Detect which cell encompasses the target text, then output its (x, y) center coordinate. 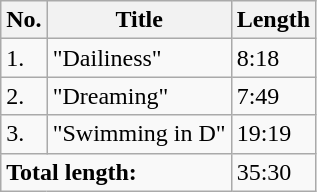
"Swimming in D" (139, 134)
8:18 (273, 58)
"Dreaming" (139, 96)
Title (139, 20)
35:30 (273, 172)
No. (24, 20)
7:49 (273, 96)
19:19 (273, 134)
Total length: (116, 172)
"Dailiness" (139, 58)
2. (24, 96)
1. (24, 58)
Length (273, 20)
3. (24, 134)
